For the text-containing cell, return its midpoint in (x, y) coordinate format. 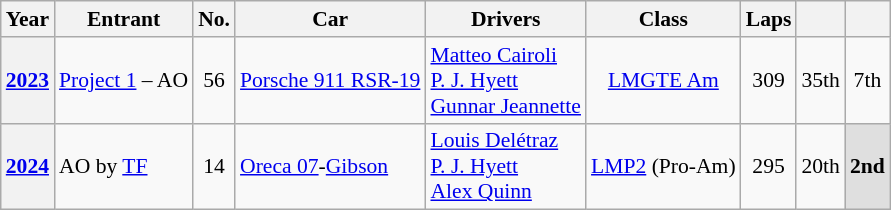
AO by TF (124, 166)
LMGTE Am (664, 80)
14 (214, 166)
Entrant (124, 19)
Porsche 911 RSR-19 (330, 80)
295 (769, 166)
Louis Delétraz P. J. Hyett Alex Quinn (506, 166)
2023 (28, 80)
56 (214, 80)
7th (868, 80)
LMP2 (Pro-Am) (664, 166)
Project 1 – AO (124, 80)
Matteo Cairoli P. J. Hyett Gunnar Jeannette (506, 80)
35th (820, 80)
Oreca 07-Gibson (330, 166)
309 (769, 80)
No. (214, 19)
Drivers (506, 19)
Laps (769, 19)
20th (820, 166)
2nd (868, 166)
Class (664, 19)
2024 (28, 166)
Year (28, 19)
Car (330, 19)
